Return the [x, y] coordinate for the center point of the cell that contains the specified text.  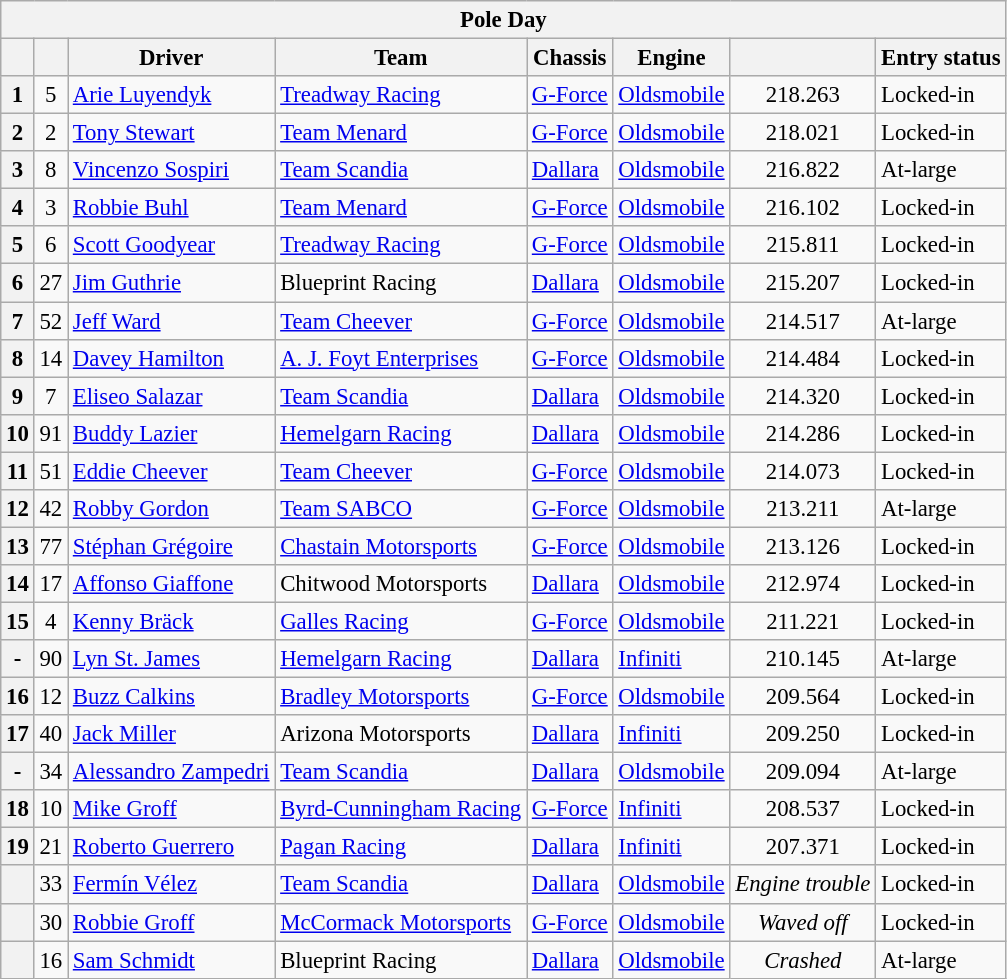
91 [50, 433]
Robbie Groff [172, 922]
Stéphan Grégoire [172, 546]
208.537 [803, 809]
Lyn St. James [172, 659]
215.207 [803, 283]
216.102 [803, 208]
27 [50, 283]
77 [50, 546]
214.320 [803, 396]
33 [50, 885]
212.974 [803, 584]
Team [401, 58]
209.250 [803, 734]
Waved off [803, 922]
Galles Racing [401, 621]
13 [18, 546]
Byrd-Cunningham Racing [401, 809]
214.073 [803, 471]
Scott Goodyear [172, 245]
52 [50, 321]
Pole Day [504, 20]
Chastain Motorsports [401, 546]
213.126 [803, 546]
Chitwood Motorsports [401, 584]
42 [50, 509]
213.211 [803, 509]
Engine [672, 58]
Arie Luyendyk [172, 95]
207.371 [803, 847]
214.484 [803, 358]
Tony Stewart [172, 133]
215.811 [803, 245]
209.564 [803, 697]
15 [18, 621]
Roberto Guerrero [172, 847]
Crashed [803, 960]
218.021 [803, 133]
51 [50, 471]
Affonso Giaffone [172, 584]
Eliseo Salazar [172, 396]
40 [50, 734]
Team SABCO [401, 509]
21 [50, 847]
9 [18, 396]
19 [18, 847]
Kenny Bräck [172, 621]
218.263 [803, 95]
Vincenzo Sospiri [172, 170]
Jeff Ward [172, 321]
216.822 [803, 170]
34 [50, 772]
Arizona Motorsports [401, 734]
Alessandro Zampedri [172, 772]
Mike Groff [172, 809]
Engine trouble [803, 885]
McCormack Motorsports [401, 922]
Chassis [570, 58]
Jim Guthrie [172, 283]
Driver [172, 58]
Robbie Buhl [172, 208]
Eddie Cheever [172, 471]
Buzz Calkins [172, 697]
Fermín Vélez [172, 885]
Jack Miller [172, 734]
11 [18, 471]
Entry status [941, 58]
Bradley Motorsports [401, 697]
90 [50, 659]
Robby Gordon [172, 509]
Buddy Lazier [172, 433]
Davey Hamilton [172, 358]
A. J. Foyt Enterprises [401, 358]
1 [18, 95]
30 [50, 922]
210.145 [803, 659]
Pagan Racing [401, 847]
214.286 [803, 433]
209.094 [803, 772]
18 [18, 809]
Sam Schmidt [172, 960]
214.517 [803, 321]
211.221 [803, 621]
